Return the (x, y) coordinate for the center point of the cell that contains the specified text.  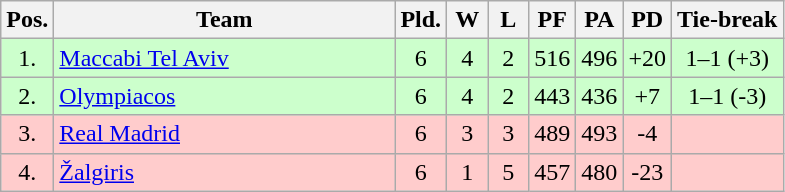
493 (600, 134)
Pld. (421, 20)
3. (28, 134)
Real Madrid (224, 134)
1–1 (+3) (727, 58)
1 (468, 172)
Tie-break (727, 20)
436 (600, 96)
496 (600, 58)
PF (552, 20)
Pos. (28, 20)
PA (600, 20)
1–1 (-3) (727, 96)
443 (552, 96)
Team (224, 20)
457 (552, 172)
480 (600, 172)
PD (648, 20)
+7 (648, 96)
L (508, 20)
-4 (648, 134)
5 (508, 172)
Maccabi Tel Aviv (224, 58)
-23 (648, 172)
1. (28, 58)
489 (552, 134)
Olympiacos (224, 96)
Žalgiris (224, 172)
+20 (648, 58)
2. (28, 96)
4. (28, 172)
W (468, 20)
516 (552, 58)
